Extract the [X, Y] coordinate from the center of the cell holding the provided text.  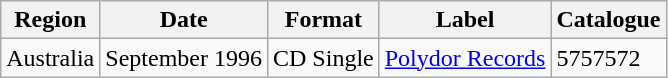
Date [184, 20]
CD Single [323, 58]
Catalogue [608, 20]
Format [323, 20]
Label [465, 20]
September 1996 [184, 58]
Region [50, 20]
Australia [50, 58]
5757572 [608, 58]
Polydor Records [465, 58]
